Return the (X, Y) coordinate for the center point of the cell that contains the specified text.  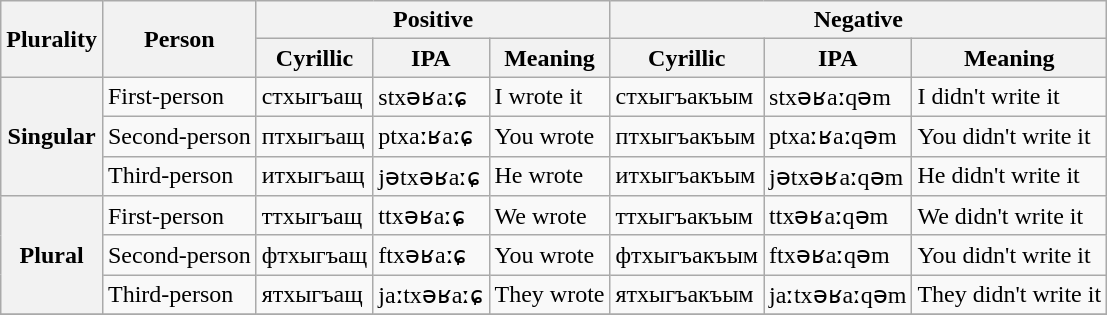
итхыгъащ (314, 176)
I wrote it (550, 97)
stxəʁaːɕ (431, 97)
jətxəʁaːqəm (838, 176)
фтхыгъащ (314, 255)
ttxəʁaːqəm (838, 216)
Negative (858, 20)
He wrote (550, 176)
ятхыгъащ (314, 295)
ptxaːʁaːqəm (838, 136)
фтхыгъакъым (687, 255)
They wrote (550, 295)
ttxəʁaːɕ (431, 216)
jaːtxəʁaːɕ (431, 295)
He didn't write it (1010, 176)
итхыгъакъым (687, 176)
стхыгъакъым (687, 97)
ftxəʁaːqəm (838, 255)
птхыгъакъым (687, 136)
ftxəʁaːɕ (431, 255)
ттхыгъакъым (687, 216)
I didn't write it (1010, 97)
Plural (52, 256)
стхыгъащ (314, 97)
Singular (52, 136)
ятхыгъакъым (687, 295)
Person (179, 39)
jaːtxəʁaːqəm (838, 295)
Plurality (52, 39)
птхыгъащ (314, 136)
We didn't write it (1010, 216)
We wrote (550, 216)
ттхыгъащ (314, 216)
stxəʁaːqəm (838, 97)
ptxaːʁaːɕ (431, 136)
Positive (433, 20)
jətxəʁaːɕ (431, 176)
They didn't write it (1010, 295)
